Detect which cell encompasses the target text, then output its [X, Y] center coordinate. 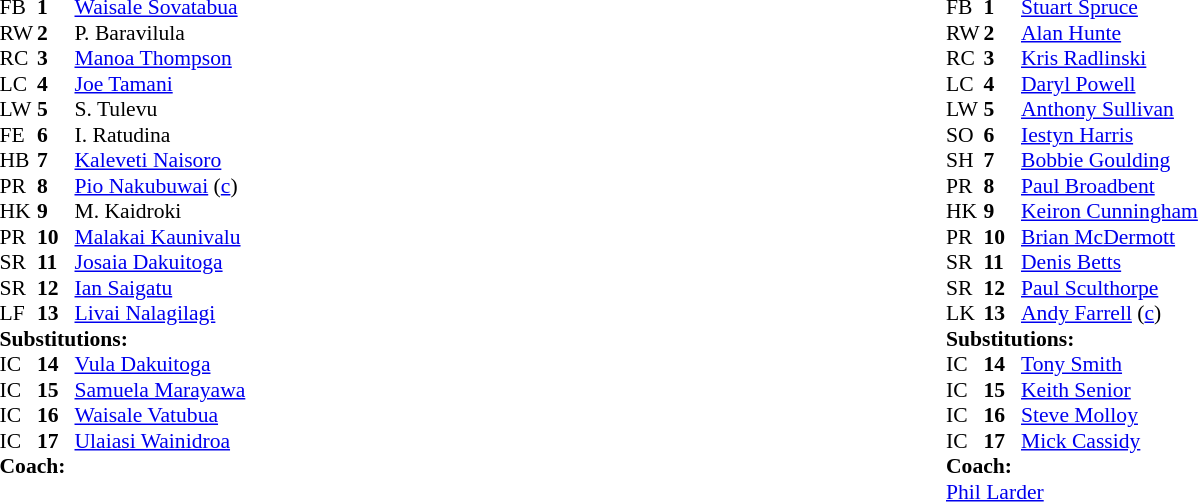
Ian Saigatu [160, 288]
S. Tulevu [160, 109]
Steve Molloy [1110, 415]
Brian McDermott [1110, 237]
SH [965, 161]
P. Baravilula [160, 33]
Kaleveti Naisoro [160, 161]
Malakai Kaunivalu [160, 237]
Kris Radlinski [1110, 59]
Livai Nalagilagi [160, 313]
Iestyn Harris [1110, 135]
Anthony Sullivan [1110, 109]
Daryl Powell [1110, 84]
Keith Senior [1110, 390]
Joe Tamani [160, 84]
Waisale Vatubua [160, 415]
Josaia Dakuitoga [160, 263]
Samuela Marayawa [160, 390]
Mick Cassidy [1110, 441]
M. Kaidroki [160, 211]
I. Ratudina [160, 135]
LK [965, 313]
Tony Smith [1110, 365]
Pio Nakubuwai (c) [160, 186]
Manoa Thompson [160, 59]
Alan Hunte [1110, 33]
Andy Farrell (c) [1110, 313]
SO [965, 135]
Keiron Cunningham [1110, 211]
Denis Betts [1110, 263]
Paul Broadbent [1110, 186]
Ulaiasi Wainidroa [160, 441]
Paul Sculthorpe [1110, 288]
Bobbie Goulding [1110, 161]
FE [19, 135]
HB [19, 161]
LF [19, 313]
Vula Dakuitoga [160, 365]
